Return the [X, Y] coordinate for the center point of the cell that contains the specified text.  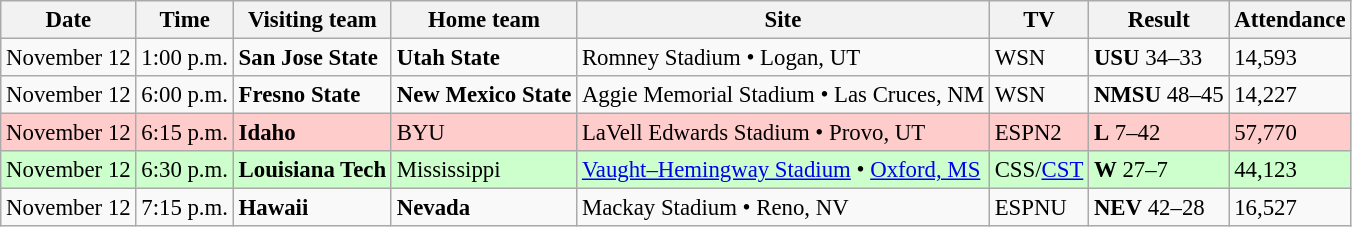
Visiting team [312, 20]
Mackay Stadium • Reno, NV [784, 208]
Idaho [312, 133]
W 27–7 [1159, 170]
Result [1159, 20]
L 7–42 [1159, 133]
6:00 p.m. [184, 95]
San Jose State [312, 58]
Aggie Memorial Stadium • Las Cruces, NM [784, 95]
LaVell Edwards Stadium • Provo, UT [784, 133]
Site [784, 20]
NEV 42–28 [1159, 208]
57,770 [1290, 133]
Fresno State [312, 95]
Utah State [484, 58]
44,123 [1290, 170]
1:00 p.m. [184, 58]
Home team [484, 20]
Louisiana Tech [312, 170]
Time [184, 20]
CSS/CST [1038, 170]
TV [1038, 20]
14,593 [1290, 58]
ESPNU [1038, 208]
14,227 [1290, 95]
NMSU 48–45 [1159, 95]
Hawaii [312, 208]
USU 34–33 [1159, 58]
6:30 p.m. [184, 170]
6:15 p.m. [184, 133]
New Mexico State [484, 95]
Attendance [1290, 20]
Date [68, 20]
7:15 p.m. [184, 208]
Romney Stadium • Logan, UT [784, 58]
ESPN2 [1038, 133]
Mississippi [484, 170]
BYU [484, 133]
Vaught–Hemingway Stadium • Oxford, MS [784, 170]
16,527 [1290, 208]
Nevada [484, 208]
